Pinpoint the cell where the given text exists, returning its (x, y) midpoint coordinate. 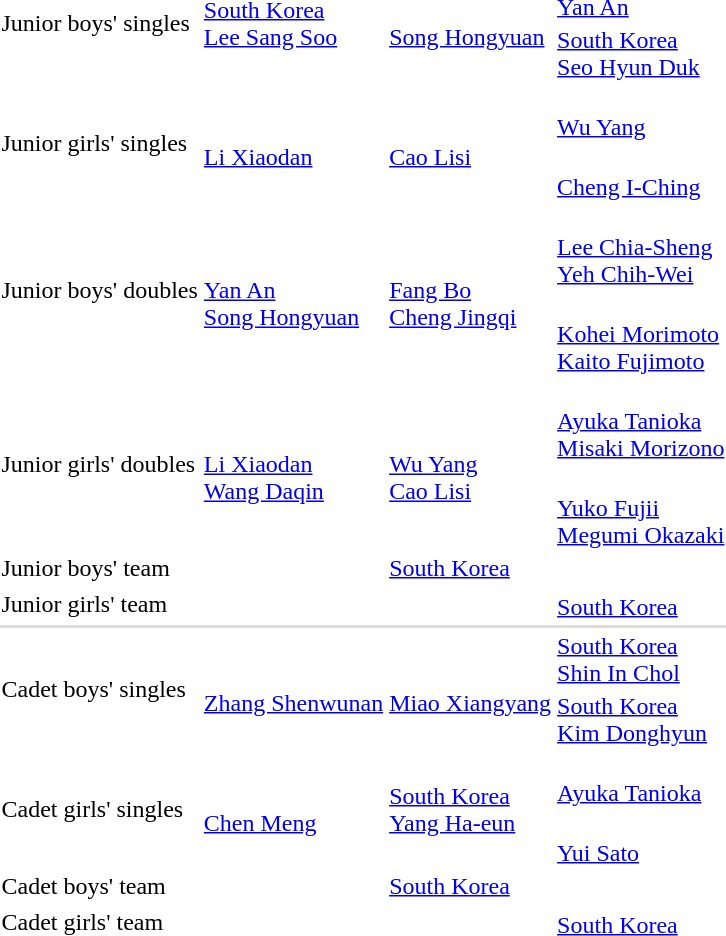
Junior girls' doubles (100, 464)
Cadet girls' singles (100, 810)
South KoreaSeo Hyun Duk (641, 54)
Lee Chia-ShengYeh Chih-Wei (641, 247)
Junior boys' team (100, 568)
Chen Meng (293, 810)
Kohei MorimotoKaito Fujimoto (641, 334)
Wu Yang (641, 114)
Ayuka TaniokaMisaki Morizono (641, 421)
South KoreaKim Donghyun (641, 720)
Fang BoCheng Jingqi (470, 290)
Cao Lisi (470, 144)
Li Xiaodan (293, 144)
Miao Xiangyang (470, 690)
Cadet boys' singles (100, 690)
Junior girls' team (100, 604)
Zhang Shenwunan (293, 690)
Yuko FujiiMegumi Okazaki (641, 508)
South KoreaShin In Chol (641, 660)
Yan AnSong Hongyuan (293, 290)
Yui Sato (641, 840)
Cheng I-Ching (641, 174)
Cadet boys' team (100, 886)
Ayuka Tanioka (641, 780)
Li XiaodanWang Daqin (293, 464)
South KoreaYang Ha-eun (470, 810)
Wu YangCao Lisi (470, 464)
Junior boys' doubles (100, 290)
Junior girls' singles (100, 144)
